Extract the (X, Y) coordinate from the center of the cell holding the provided text.  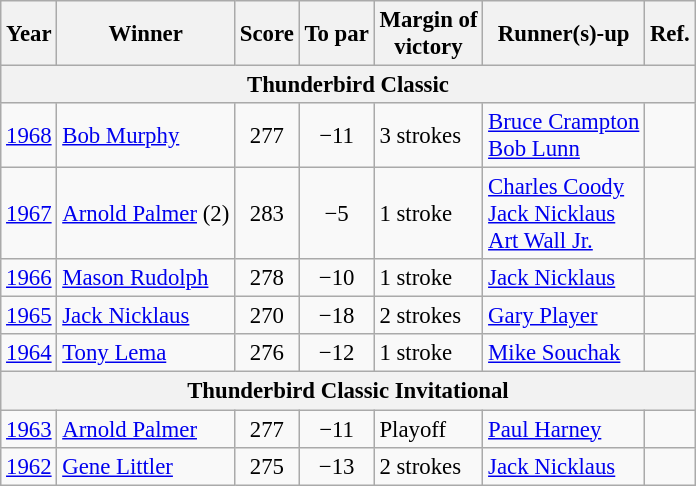
Thunderbird Classic Invitational (348, 391)
Score (268, 34)
270 (268, 316)
1963 (29, 429)
Mike Souchak (564, 353)
Gene Littler (146, 466)
−12 (336, 353)
1966 (29, 278)
3 strokes (428, 136)
275 (268, 466)
To par (336, 34)
Ref. (670, 34)
−13 (336, 466)
Arnold Palmer (146, 429)
1965 (29, 316)
276 (268, 353)
Tony Lema (146, 353)
1962 (29, 466)
−18 (336, 316)
Gary Player (564, 316)
Paul Harney (564, 429)
Charles Coody Jack Nicklaus Art Wall Jr. (564, 214)
Bruce Crampton Bob Lunn (564, 136)
Mason Rudolph (146, 278)
Arnold Palmer (2) (146, 214)
283 (268, 214)
Year (29, 34)
278 (268, 278)
1968 (29, 136)
1964 (29, 353)
Winner (146, 34)
Playoff (428, 429)
Runner(s)-up (564, 34)
−5 (336, 214)
Thunderbird Classic (348, 85)
1967 (29, 214)
Bob Murphy (146, 136)
−10 (336, 278)
Margin ofvictory (428, 34)
